Locate the cell with the specified text and output its [x, y] center coordinate. 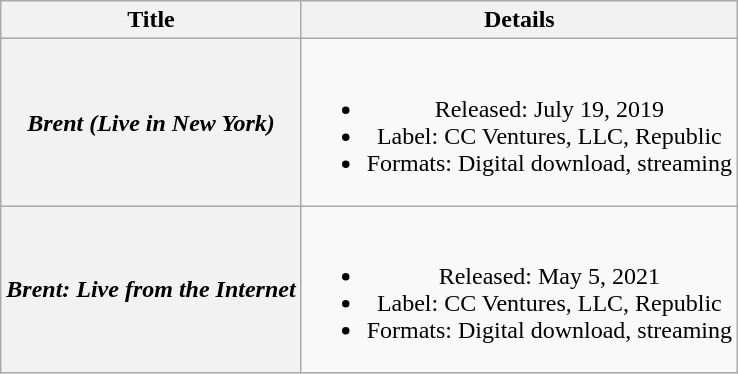
Released: May 5, 2021Label: CC Ventures, LLC, RepublicFormats: Digital download, streaming [519, 290]
Brent: Live from the Internet [151, 290]
Released: July 19, 2019Label: CC Ventures, LLC, RepublicFormats: Digital download, streaming [519, 122]
Details [519, 20]
Title [151, 20]
Brent (Live in New York) [151, 122]
